Capture the cell that displays the provided text and extract its [X, Y] central coordinate. 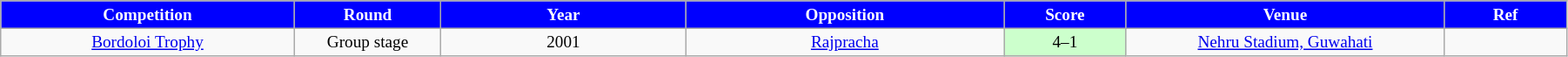
Opposition [845, 15]
Year [564, 15]
4–1 [1065, 42]
Group stage [367, 42]
2001 [564, 42]
Venue [1285, 15]
Competition [148, 15]
Score [1065, 15]
Rajpracha [845, 42]
Ref [1505, 15]
Round [367, 15]
Bordoloi Trophy [148, 42]
Nehru Stadium, Guwahati [1285, 42]
